Determine the [X, Y] coordinate at the center of the cell enclosing the given text.  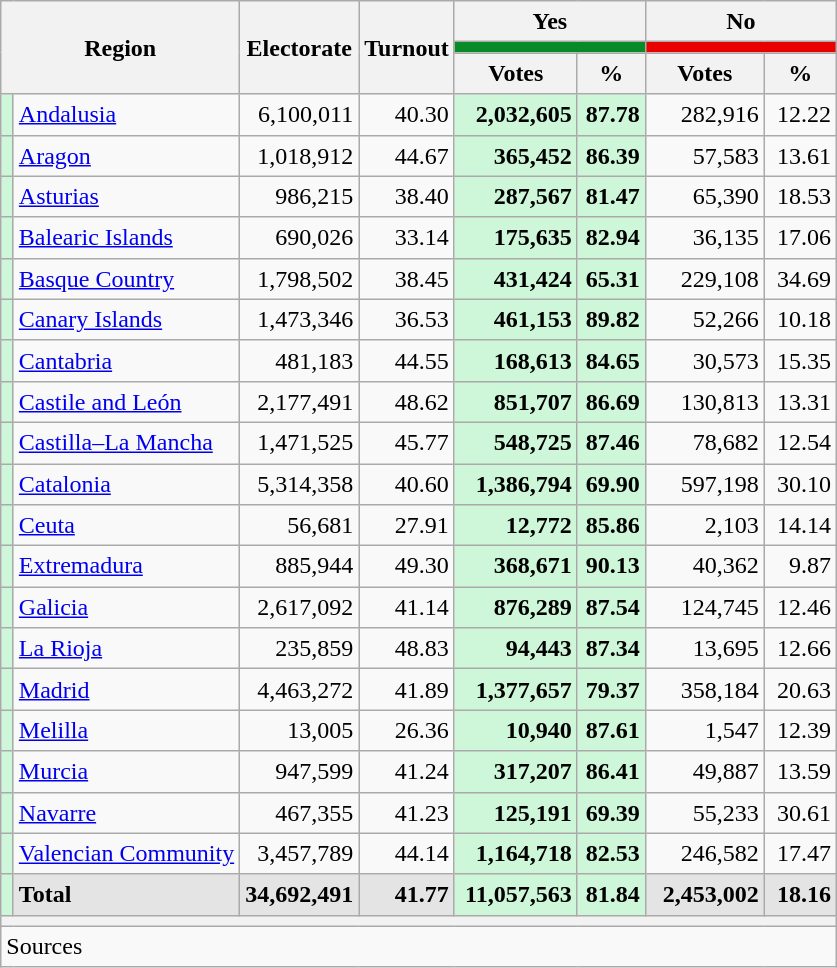
20.63 [800, 690]
Castilla–La Mancha [126, 442]
94,443 [516, 648]
86.69 [611, 402]
69.90 [611, 484]
40.30 [407, 114]
6,100,011 [300, 114]
82.53 [611, 854]
Yes [550, 22]
2,453,002 [704, 894]
124,745 [704, 608]
87.46 [611, 442]
27.91 [407, 526]
Basque Country [126, 278]
461,153 [516, 320]
13,695 [704, 648]
13.31 [800, 402]
Castile and León [126, 402]
Extremadura [126, 566]
12.66 [800, 648]
30.10 [800, 484]
11,057,563 [516, 894]
125,191 [516, 812]
1,547 [704, 730]
44.55 [407, 360]
36.53 [407, 320]
44.14 [407, 854]
48.83 [407, 648]
Electorate [300, 48]
34,692,491 [300, 894]
78,682 [704, 442]
Region [120, 48]
368,671 [516, 566]
5,314,358 [300, 484]
38.40 [407, 196]
175,635 [516, 238]
41.77 [407, 894]
90.13 [611, 566]
85.86 [611, 526]
13.61 [800, 156]
10,940 [516, 730]
Melilla [126, 730]
86.39 [611, 156]
12.46 [800, 608]
Asturias [126, 196]
38.45 [407, 278]
12.39 [800, 730]
40,362 [704, 566]
431,424 [516, 278]
548,725 [516, 442]
Balearic Islands [126, 238]
1,386,794 [516, 484]
130,813 [704, 402]
56,681 [300, 526]
45.77 [407, 442]
Murcia [126, 772]
2,032,605 [516, 114]
Aragon [126, 156]
87.61 [611, 730]
282,916 [704, 114]
481,183 [300, 360]
Madrid [126, 690]
49,887 [704, 772]
Turnout [407, 48]
44.67 [407, 156]
Valencian Community [126, 854]
467,355 [300, 812]
34.69 [800, 278]
690,026 [300, 238]
82.94 [611, 238]
9.87 [800, 566]
17.06 [800, 238]
55,233 [704, 812]
87.54 [611, 608]
41.89 [407, 690]
41.24 [407, 772]
Galicia [126, 608]
947,599 [300, 772]
40.60 [407, 484]
30,573 [704, 360]
26.36 [407, 730]
87.34 [611, 648]
12.54 [800, 442]
52,266 [704, 320]
1,377,657 [516, 690]
18.16 [800, 894]
1,164,718 [516, 854]
57,583 [704, 156]
1,018,912 [300, 156]
87.78 [611, 114]
986,215 [300, 196]
168,613 [516, 360]
Total [126, 894]
41.23 [407, 812]
36,135 [704, 238]
81.84 [611, 894]
86.41 [611, 772]
48.62 [407, 402]
17.47 [800, 854]
65.31 [611, 278]
Navarre [126, 812]
851,707 [516, 402]
885,944 [300, 566]
4,463,272 [300, 690]
229,108 [704, 278]
317,207 [516, 772]
30.61 [800, 812]
65,390 [704, 196]
246,582 [704, 854]
Sources [419, 946]
Catalonia [126, 484]
Andalusia [126, 114]
No [740, 22]
1,473,346 [300, 320]
10.18 [800, 320]
12.22 [800, 114]
2,103 [704, 526]
81.47 [611, 196]
365,452 [516, 156]
18.53 [800, 196]
Canary Islands [126, 320]
69.39 [611, 812]
79.37 [611, 690]
2,617,092 [300, 608]
1,471,525 [300, 442]
15.35 [800, 360]
La Rioja [126, 648]
Ceuta [126, 526]
2,177,491 [300, 402]
Cantabria [126, 360]
14.14 [800, 526]
876,289 [516, 608]
597,198 [704, 484]
287,567 [516, 196]
358,184 [704, 690]
84.65 [611, 360]
1,798,502 [300, 278]
89.82 [611, 320]
235,859 [300, 648]
33.14 [407, 238]
12,772 [516, 526]
49.30 [407, 566]
13.59 [800, 772]
13,005 [300, 730]
41.14 [407, 608]
3,457,789 [300, 854]
